Find where the given text appears and provide that cell's center as [x, y] coordinate. 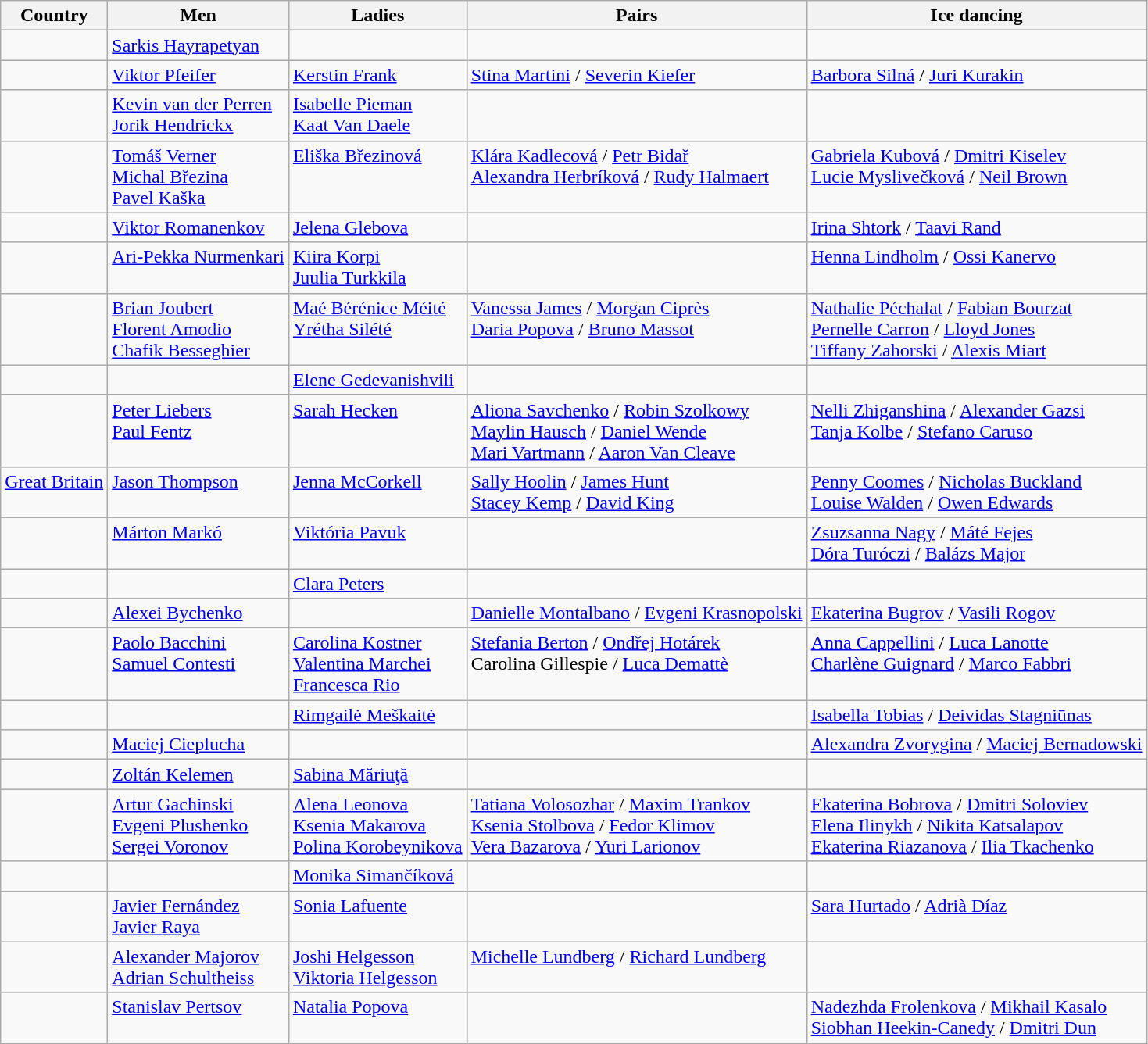
Stefania Berton / Ondřej Hotárek Carolina Gillespie / Luca Demattè [636, 664]
Isabelle Pieman Kaat Van Daele [377, 116]
Kevin van der Perren Jorik Hendrickx [198, 116]
Ice dancing [977, 16]
Sarah Hecken [377, 431]
Artur Gachinski Evgeni Plushenko Sergei Voronov [198, 825]
Rimgailė Meškaitė [377, 715]
Zsuzsanna Nagy / Máté Fejes Dóra Turóczi / Balázs Major [977, 542]
Brian Joubert Florent Amodio Chafik Besseghier [198, 329]
Viktor Pfeifer [198, 75]
Alexandra Zvorygina / Maciej Bernadowski [977, 745]
Stanislav Pertsov [198, 1017]
Jason Thompson [198, 492]
Márton Markó [198, 542]
Gabriela Kubová / Dmitri Kiselev Lucie Myslivečková / Neil Brown [977, 177]
Aliona Savchenko / Robin Szolkowy Maylin Hausch / Daniel Wende Mari Vartmann / Aaron Van Cleave [636, 431]
Barbora Silná / Juri Kurakin [977, 75]
Penny Coomes / Nicholas Buckland Louise Walden / Owen Edwards [977, 492]
Eliška Březinová [377, 177]
Ladies [377, 16]
Stina Martini / Severin Kiefer [636, 75]
Men [198, 16]
Maé Bérénice Méité Yrétha Silété [377, 329]
Sally Hoolin / James Hunt Stacey Kemp / David King [636, 492]
Irina Shtork / Taavi Rand [977, 227]
Vanessa James / Morgan Ciprès Daria Popova / Bruno Massot [636, 329]
Alexei Bychenko [198, 613]
Elene Gedevanishvili [377, 380]
Anna Cappellini / Luca Lanotte Charlène Guignard / Marco Fabbri [977, 664]
Nelli Zhiganshina / Alexander Gazsi Tanja Kolbe / Stefano Caruso [977, 431]
Country [55, 16]
Jelena Glebova [377, 227]
Joshi Helgesson Viktoria Helgesson [377, 967]
Sara Hurtado / Adrià Díaz [977, 916]
Henna Lindholm / Ossi Kanervo [977, 267]
Michelle Lundberg / Richard Lundberg [636, 967]
Monika Simančíková [377, 876]
Pairs [636, 16]
Kiira Korpi Juulia Turkkila [377, 267]
Nadezhda Frolenkova / Mikhail Kasalo Siobhan Heekin-Canedy / Dmitri Dun [977, 1017]
Sonia Lafuente [377, 916]
Isabella Tobias / Deividas Stagniūnas [977, 715]
Viktor Romanenkov [198, 227]
Maciej Cieplucha [198, 745]
Nathalie Péchalat / Fabian Bourzat Pernelle Carron / Lloyd Jones Tiffany Zahorski / Alexis Miart [977, 329]
Natalia Popova [377, 1017]
Zoltán Kelemen [198, 774]
Sarkis Hayrapetyan [198, 45]
Alexander Majorov Adrian Schultheiss [198, 967]
Ekaterina Bobrova / Dmitri Soloviev Elena Ilinykh / Nikita Katsalapov Ekaterina Riazanova / Ilia Tkachenko [977, 825]
Javier Fernández Javier Raya [198, 916]
Clara Peters [377, 584]
Viktória Pavuk [377, 542]
Peter Liebers Paul Fentz [198, 431]
Ari-Pekka Nurmenkari [198, 267]
Tomáš Verner Michal Březina Pavel Kaška [198, 177]
Klára Kadlecová / Petr Bidař Alexandra Herbríková / Rudy Halmaert [636, 177]
Sabina Măriuţă [377, 774]
Paolo Bacchini Samuel Contesti [198, 664]
Great Britain [55, 492]
Carolina Kostner Valentina Marchei Francesca Rio [377, 664]
Danielle Montalbano / Evgeni Krasnopolski [636, 613]
Jenna McCorkell [377, 492]
Alena Leonova Ksenia Makarova Polina Korobeynikova [377, 825]
Kerstin Frank [377, 75]
Tatiana Volosozhar / Maxim Trankov Ksenia Stolbova / Fedor Klimov Vera Bazarova / Yuri Larionov [636, 825]
Ekaterina Bugrov / Vasili Rogov [977, 613]
